Return the [X, Y] coordinate for the center point of the cell that contains the specified text.  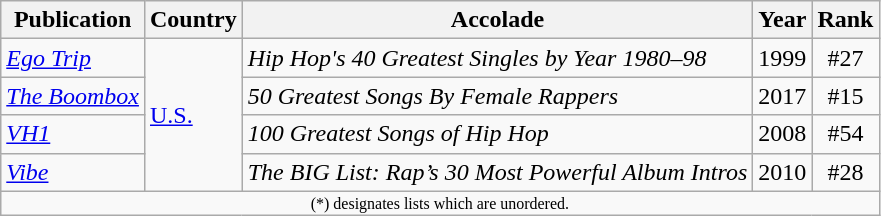
#27 [846, 58]
2008 [782, 134]
Rank [846, 20]
Accolade [498, 20]
VH1 [73, 134]
100 Greatest Songs of Hip Hop [498, 134]
2010 [782, 172]
Year [782, 20]
Country [193, 20]
Publication [73, 20]
Ego Trip [73, 58]
The BIG List: Rap’s 30 Most Powerful Album Intros [498, 172]
The Boombox [73, 96]
Vibe [73, 172]
(*) designates lists which are unordered. [440, 203]
Hip Hop's 40 Greatest Singles by Year 1980–98 [498, 58]
U.S. [193, 115]
#28 [846, 172]
#54 [846, 134]
1999 [782, 58]
2017 [782, 96]
#15 [846, 96]
50 Greatest Songs By Female Rappers [498, 96]
